Extract the (X, Y) coordinate from the center of the cell holding the provided text.  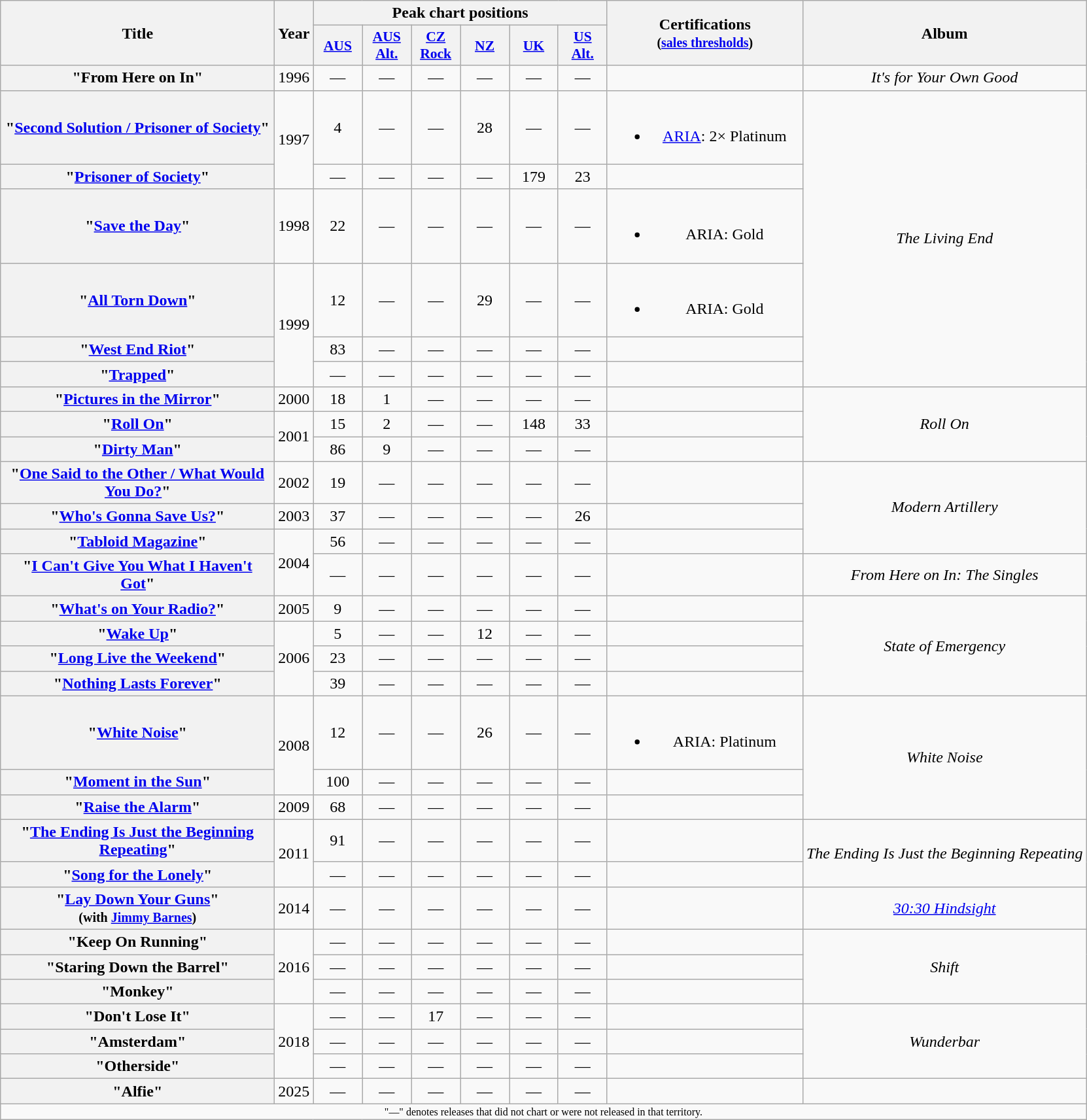
56 (337, 541)
15 (337, 424)
NZ (485, 46)
68 (337, 807)
The Ending Is Just the Beginning Repeating (944, 853)
2006 (294, 658)
"Otherside" (137, 1066)
4 (337, 127)
State of Emergency (944, 646)
"White Noise" (137, 732)
Year (294, 33)
"Song for the Lonely" (137, 874)
1996 (294, 78)
2000 (294, 399)
Wunderbar (944, 1042)
"Don't Lose It" (137, 1017)
USAlt. (582, 46)
"Pictures in the Mirror" (137, 399)
"Lay Down Your Guns" (with Jimmy Barnes) (137, 908)
"Who's Gonna Save Us?" (137, 517)
22 (337, 226)
2025 (294, 1091)
"Prisoner of Society" (137, 177)
"Staring Down the Barrel" (137, 967)
"Save the Day" (137, 226)
"—" denotes releases that did not chart or were not released in that territory. (543, 1112)
From Here on In: The Singles (944, 575)
AUS (337, 46)
UK (534, 46)
100 (337, 782)
"One Said to the Other / What Would You Do?" (137, 483)
2016 (294, 966)
83 (337, 349)
28 (485, 127)
179 (534, 177)
18 (337, 399)
37 (337, 517)
2003 (294, 517)
1997 (294, 140)
2 (387, 424)
91 (337, 841)
"Long Live the Weekend" (137, 658)
1998 (294, 226)
ARIA: Platinum (705, 732)
"Roll On" (137, 424)
30:30 Hindsight (944, 908)
White Noise (944, 757)
5 (337, 634)
2004 (294, 562)
It's for Your Own Good (944, 78)
"From Here on In" (137, 78)
"Moment in the Sun" (137, 782)
AUSAlt. (387, 46)
"All Torn Down" (137, 299)
Roll On (944, 424)
The Living End (944, 238)
2005 (294, 609)
"Tabloid Magazine" (137, 541)
Shift (944, 966)
1999 (294, 324)
ARIA: 2× Platinum (705, 127)
19 (337, 483)
2009 (294, 807)
148 (534, 424)
"What's on Your Radio?" (137, 609)
"Wake Up" (137, 634)
Certifications(sales thresholds) (705, 33)
"Alfie" (137, 1091)
"Monkey" (137, 992)
1 (387, 399)
"Trapped" (137, 374)
2001 (294, 436)
"I Can't Give You What I Haven't Got" (137, 575)
"Second Solution / Prisoner of Society" (137, 127)
29 (485, 299)
86 (337, 449)
2008 (294, 745)
17 (436, 1017)
"Raise the Alarm" (137, 807)
"Keep On Running" (137, 942)
Peak chart positions (460, 13)
"West End Riot" (137, 349)
"Amsterdam" (137, 1042)
"Dirty Man" (137, 449)
33 (582, 424)
2011 (294, 853)
Album (944, 33)
2018 (294, 1042)
"The Ending Is Just the Beginning Repeating" (137, 841)
"Nothing Lasts Forever" (137, 683)
39 (337, 683)
2002 (294, 483)
2014 (294, 908)
Title (137, 33)
Modern Artillery (944, 507)
CZRock (436, 46)
